Find where the given text appears and provide that cell's center as (X, Y) coordinate. 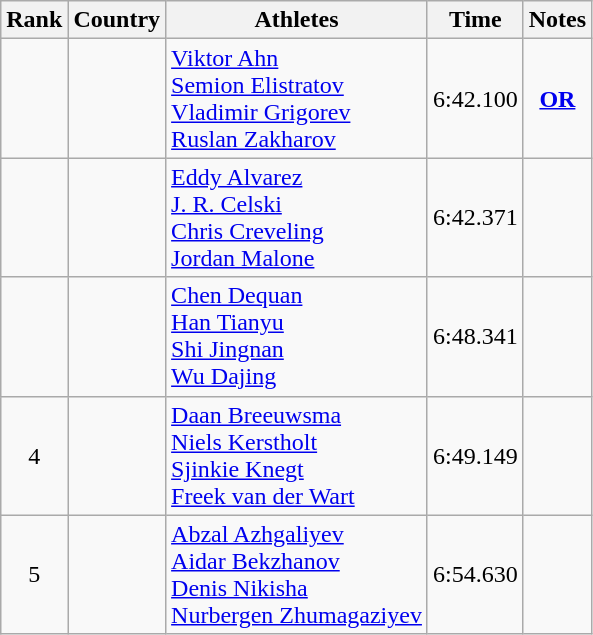
4 (34, 456)
6:42.371 (475, 218)
5 (34, 574)
Daan Breeuwsma Niels Kerstholt Sjinkie Knegt Freek van der Wart (297, 456)
Eddy Alvarez J. R. Celski Chris Creveling Jordan Malone (297, 218)
Viktor Ahn Semion Elistratov Vladimir Grigorev Ruslan Zakharov (297, 98)
Athletes (297, 20)
Rank (34, 20)
Country (117, 20)
OR (557, 98)
Notes (557, 20)
6:48.341 (475, 336)
Time (475, 20)
6:42.100 (475, 98)
6:49.149 (475, 456)
Abzal Azhgaliyev Aidar Bekzhanov Denis Nikisha Nurbergen Zhumagaziyev (297, 574)
Chen Dequan Han Tianyu Shi Jingnan Wu Dajing (297, 336)
6:54.630 (475, 574)
